Identify which cell holds the provided text, then report its (x, y) central coordinate. 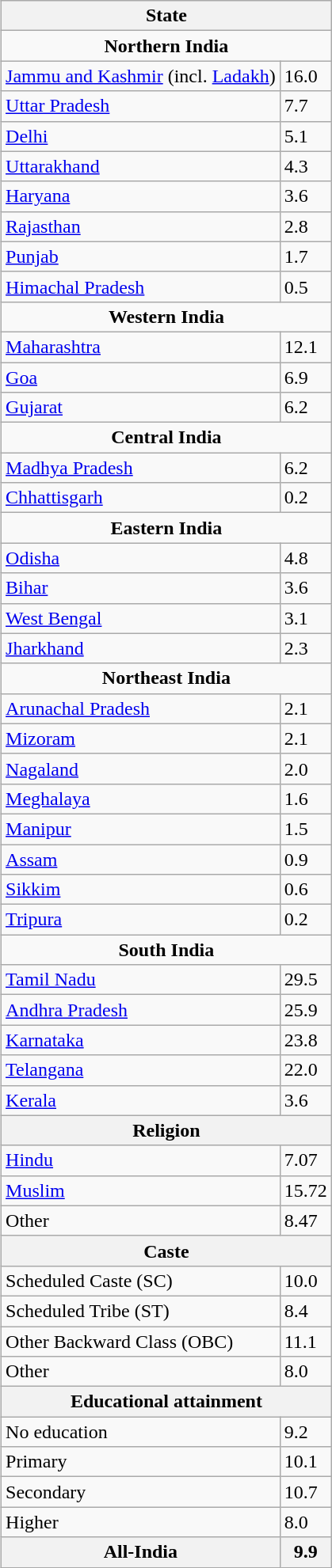
Jammu and Kashmir (incl. Ladakh) (141, 76)
2.8 (306, 226)
Gujarat (141, 408)
Uttarakhand (141, 166)
7.7 (306, 106)
Bihar (141, 588)
Muslim (141, 1190)
10.1 (306, 1462)
Chhattisgarh (141, 498)
0.5 (306, 287)
10.7 (306, 1492)
Arunachal Pradesh (141, 708)
Meghalaya (141, 799)
Sikkim (141, 890)
Himachal Pradesh (141, 287)
Caste (166, 1251)
Uttar Pradesh (141, 106)
All-India (141, 1552)
16.0 (306, 76)
Higher (141, 1522)
2.0 (306, 769)
Northeast India (166, 678)
8.4 (306, 1311)
Tripura (141, 920)
11.1 (306, 1342)
Maharashtra (141, 347)
1.5 (306, 829)
1.7 (306, 256)
6.9 (306, 378)
Goa (141, 378)
State (166, 16)
Haryana (141, 196)
0.6 (306, 890)
Rajasthan (141, 226)
Nagaland (141, 769)
15.72 (306, 1190)
Jharkhand (141, 648)
Western India (166, 317)
2.3 (306, 648)
Primary (141, 1462)
Delhi (141, 136)
4.8 (306, 558)
Odisha (141, 558)
Karnataka (141, 1040)
9.2 (306, 1432)
Telangana (141, 1070)
9.9 (306, 1552)
West Bengal (141, 618)
25.9 (306, 1010)
Manipur (141, 829)
South India (166, 950)
29.5 (306, 980)
Andhra Pradesh (141, 1010)
10.0 (306, 1281)
12.1 (306, 347)
Central India (166, 438)
Scheduled Tribe (ST) (141, 1311)
Eastern India (166, 528)
Madhya Pradesh (141, 468)
No education (141, 1432)
Educational attainment (166, 1402)
4.3 (306, 166)
3.1 (306, 618)
8.47 (306, 1221)
Scheduled Caste (SC) (141, 1281)
23.8 (306, 1040)
7.07 (306, 1160)
0.9 (306, 859)
22.0 (306, 1070)
Other Backward Class (OBC) (141, 1342)
Punjab (141, 256)
Kerala (141, 1100)
5.1 (306, 136)
Mizoram (141, 738)
Northern India (166, 46)
Religion (166, 1130)
Assam (141, 859)
Hindu (141, 1160)
Tamil Nadu (141, 980)
1.6 (306, 799)
Secondary (141, 1492)
